Identify which cell holds the provided text, then report its (x, y) central coordinate. 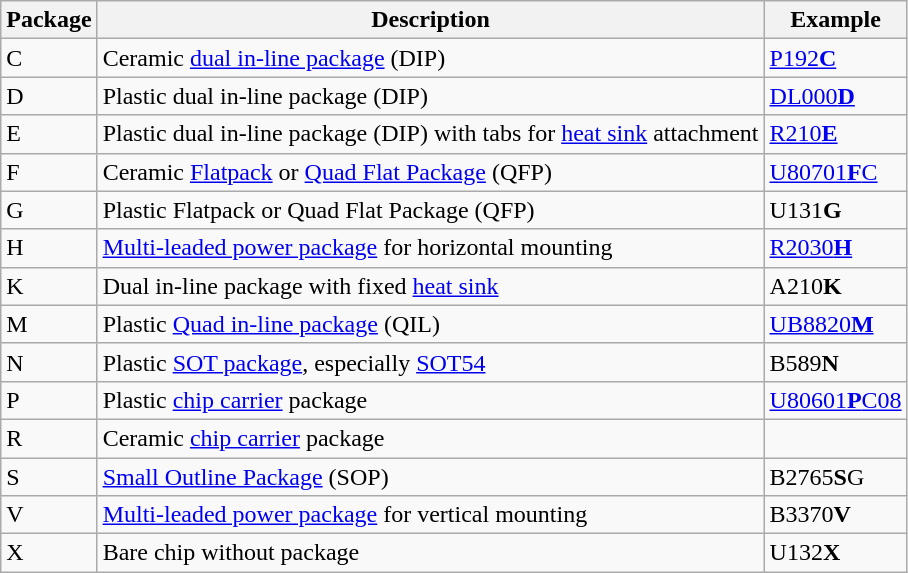
Plastic dual in-line package (DIP) with tabs for heat sink attachment (430, 134)
Multi-leaded power package for horizontal mounting (430, 248)
P192C (836, 58)
Multi-leaded power package for vertical mounting (430, 515)
Bare chip without package (430, 553)
U80601PC08 (836, 400)
UB8820M (836, 324)
Ceramic dual in-line package (DIP) (430, 58)
B589N (836, 362)
K (49, 286)
D (49, 96)
DL000D (836, 96)
A210K (836, 286)
Ceramic Flatpack or Quad Flat Package (QFP) (430, 172)
E (49, 134)
M (49, 324)
U80701FC (836, 172)
Plastic chip carrier package (430, 400)
C (49, 58)
V (49, 515)
S (49, 477)
Plastic Quad in-line package (QIL) (430, 324)
Ceramic chip carrier package (430, 438)
Plastic SOT package, especially SOT54 (430, 362)
Plastic Flatpack or Quad Flat Package (QFP) (430, 210)
Package (49, 20)
Dual in-line package with fixed heat sink (430, 286)
Small Outline Package (SOP) (430, 477)
R (49, 438)
R210E (836, 134)
Plastic dual in-line package (DIP) (430, 96)
R2030H (836, 248)
Example (836, 20)
F (49, 172)
N (49, 362)
Description (430, 20)
G (49, 210)
U131G (836, 210)
X (49, 553)
B3370V (836, 515)
P (49, 400)
B2765SG (836, 477)
H (49, 248)
U132X (836, 553)
